Scan for the cell matching the given text and deliver its [X, Y] coordinate at center. 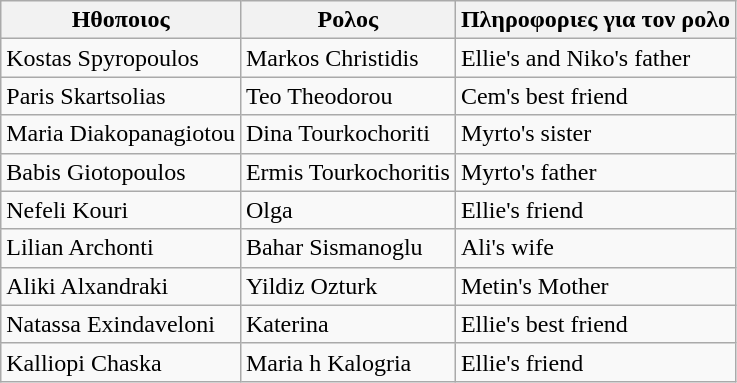
Myrto's father [595, 172]
Nefeli Kouri [121, 210]
Kostas Spyropoulos [121, 58]
Dina Tourkochoriti [348, 134]
Lilian Archonti [121, 248]
Bahar Sismanoglu [348, 248]
Ellie's and Niko's father [595, 58]
Katerina [348, 324]
Markos Christidis [348, 58]
Aliki Alxandraki [121, 286]
Olga [348, 210]
Maria h Kalogria [348, 362]
Paris Skartsolias [121, 96]
Cem's best friend [595, 96]
Πληροφοριες για τον ρολο [595, 20]
Babis Giotopoulos [121, 172]
Ρολος [348, 20]
Yildiz Ozturk [348, 286]
Natassa Exindaveloni [121, 324]
Myrto's sister [595, 134]
Ellie's best friend [595, 324]
Ermis Tourkochoritis [348, 172]
Maria Diakopanagiotou [121, 134]
Teo Theodorou [348, 96]
Kalliopi Chaska [121, 362]
Metin's Mother [595, 286]
Ali's wife [595, 248]
Ηθοποιος [121, 20]
